Output the (X, Y) coordinate of the center of the cell containing the given text.  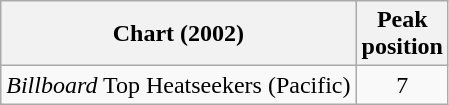
Chart (2002) (178, 34)
Peakposition (402, 34)
7 (402, 85)
Billboard Top Heatseekers (Pacific) (178, 85)
